Find where the given text appears and provide that cell's center as [x, y] coordinate. 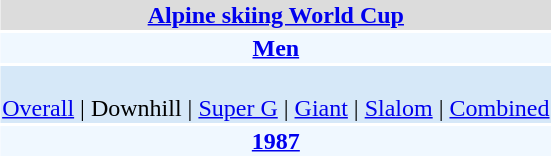
Men [276, 48]
Alpine skiing World Cup [276, 15]
Overall | Downhill | Super G | Giant | Slalom | Combined [276, 94]
1987 [276, 141]
